Determine the [X, Y] coordinate at the center of the cell enclosing the given text.  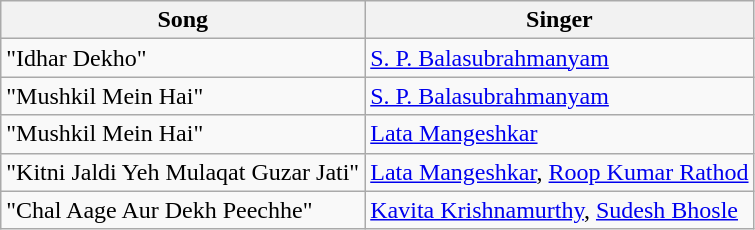
Lata Mangeshkar [560, 134]
"Chal Aage Aur Dekh Peechhe" [183, 210]
Kavita Krishnamurthy, Sudesh Bhosle [560, 210]
"Kitni Jaldi Yeh Mulaqat Guzar Jati" [183, 172]
Lata Mangeshkar, Roop Kumar Rathod [560, 172]
"Idhar Dekho" [183, 58]
Song [183, 20]
Singer [560, 20]
